Return the [X, Y] coordinate for the center point of the cell that contains the specified text.  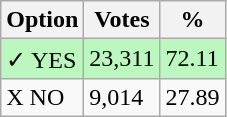
23,311 [122, 59]
% [192, 20]
✓ YES [42, 59]
27.89 [192, 97]
Votes [122, 20]
Option [42, 20]
72.11 [192, 59]
9,014 [122, 97]
X NO [42, 97]
